Extract the [x, y] coordinate from the center of the cell holding the provided text.  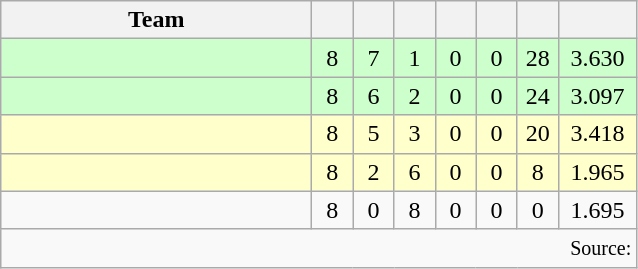
24 [538, 96]
3 [414, 134]
20 [538, 134]
5 [374, 134]
Team [156, 20]
3.097 [598, 96]
Source: [319, 248]
1 [414, 58]
1.695 [598, 210]
1.965 [598, 172]
3.630 [598, 58]
7 [374, 58]
28 [538, 58]
3.418 [598, 134]
